Search for the cell housing the specified text and yield its [X, Y] center coordinate. 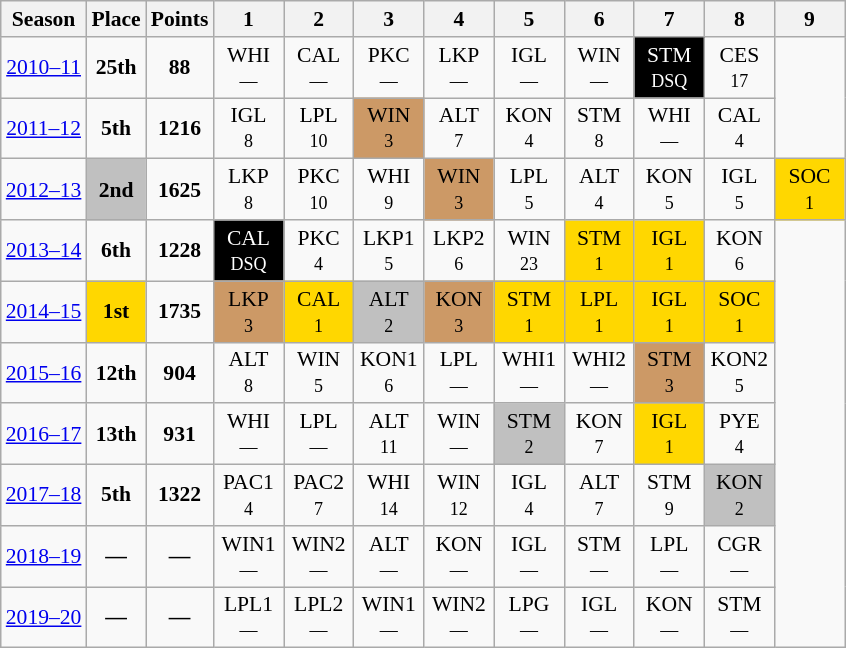
2018–19 [44, 556]
CAL— [319, 68]
LKP3 [248, 312]
LPG— [529, 618]
PAC27 [319, 496]
3 [389, 19]
ALT4 [599, 190]
IGL5 [739, 190]
PKC10 [319, 190]
8 [739, 19]
LKP— [459, 68]
6 [599, 19]
1216 [180, 128]
WIN23 [529, 250]
PYE4 [739, 434]
LPL5 [529, 190]
4 [459, 19]
STM8 [599, 128]
CGR— [739, 556]
KON3 [459, 312]
KON4 [529, 128]
2016–17 [44, 434]
2012–13 [44, 190]
CAL1 [319, 312]
904 [180, 372]
PKC— [389, 68]
CAL4 [739, 128]
KON6 [739, 250]
KON16 [389, 372]
ALT— [389, 556]
13th [116, 434]
6th [116, 250]
LPL10 [319, 128]
IGL8 [248, 128]
PKC4 [319, 250]
1322 [180, 496]
2014–15 [44, 312]
2nd [116, 190]
WHI9 [389, 190]
ALT2 [389, 312]
9 [809, 19]
LPL1 [599, 312]
Place [116, 19]
STM2 [529, 434]
25th [116, 68]
WHI14 [389, 496]
KON7 [599, 434]
7 [669, 19]
LKP15 [389, 250]
PAC14 [248, 496]
KON2 [739, 496]
88 [180, 68]
ALT11 [389, 434]
CALDSQ [248, 250]
STM3 [669, 372]
LKP26 [459, 250]
ALT8 [248, 372]
2019–20 [44, 618]
5 [529, 19]
2 [319, 19]
WIN5 [319, 372]
2015–16 [44, 372]
1 [248, 19]
LKP8 [248, 190]
1735 [180, 312]
CES17 [739, 68]
LPL2— [319, 618]
1228 [180, 250]
Season [44, 19]
2010–11 [44, 68]
IGL4 [529, 496]
2013–14 [44, 250]
WHI1— [529, 372]
1625 [180, 190]
WHI2— [599, 372]
STMDSQ [669, 68]
WIN12 [459, 496]
931 [180, 434]
STM9 [669, 496]
2011–12 [44, 128]
1st [116, 312]
KON5 [669, 190]
KON25 [739, 372]
12th [116, 372]
LPL1— [248, 618]
Points [180, 19]
2017–18 [44, 496]
